Pinpoint the cell where the given text exists, returning its (X, Y) midpoint coordinate. 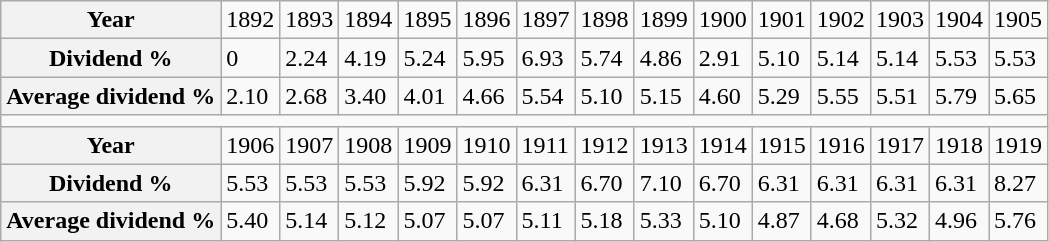
4.19 (368, 58)
5.76 (1018, 221)
1893 (310, 20)
5.79 (958, 96)
1913 (664, 145)
1908 (368, 145)
1896 (486, 20)
4.01 (428, 96)
5.54 (546, 96)
1910 (486, 145)
5.29 (782, 96)
1892 (250, 20)
5.11 (546, 221)
1914 (722, 145)
1907 (310, 145)
1915 (782, 145)
1906 (250, 145)
5.32 (900, 221)
5.33 (664, 221)
1904 (958, 20)
1902 (840, 20)
1909 (428, 145)
4.86 (664, 58)
1918 (958, 145)
5.18 (604, 221)
1897 (546, 20)
0 (250, 58)
3.40 (368, 96)
1912 (604, 145)
5.74 (604, 58)
1916 (840, 145)
5.12 (368, 221)
1901 (782, 20)
1895 (428, 20)
1899 (664, 20)
2.68 (310, 96)
2.91 (722, 58)
4.66 (486, 96)
1917 (900, 145)
5.95 (486, 58)
5.65 (1018, 96)
4.60 (722, 96)
7.10 (664, 183)
1911 (546, 145)
5.51 (900, 96)
1894 (368, 20)
1905 (1018, 20)
5.40 (250, 221)
1919 (1018, 145)
5.55 (840, 96)
1900 (722, 20)
4.87 (782, 221)
4.68 (840, 221)
4.96 (958, 221)
5.24 (428, 58)
2.24 (310, 58)
6.93 (546, 58)
2.10 (250, 96)
5.15 (664, 96)
8.27 (1018, 183)
1898 (604, 20)
1903 (900, 20)
